Determine the [x, y] coordinate at the center of the cell enclosing the given text.  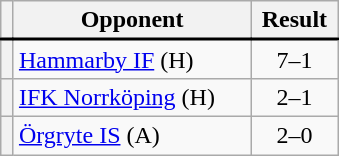
Örgryte IS (A) [132, 135]
7–1 [295, 60]
Opponent [132, 20]
Hammarby IF (H) [132, 60]
Result [295, 20]
2–1 [295, 97]
2–0 [295, 135]
IFK Norrköping (H) [132, 97]
